Capture the cell that displays the provided text and extract its [X, Y] central coordinate. 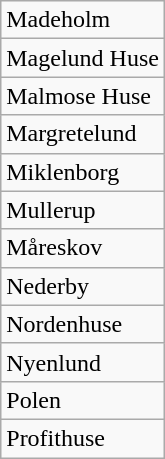
Polen [83, 400]
Magelund Huse [83, 58]
Mullerup [83, 210]
Nyenlund [83, 362]
Profithuse [83, 438]
Måreskov [83, 248]
Margretelund [83, 134]
Madeholm [83, 20]
Nederby [83, 286]
Nordenhuse [83, 324]
Miklenborg [83, 172]
Malmose Huse [83, 96]
